Locate the cell with the specified text and output its (x, y) center coordinate. 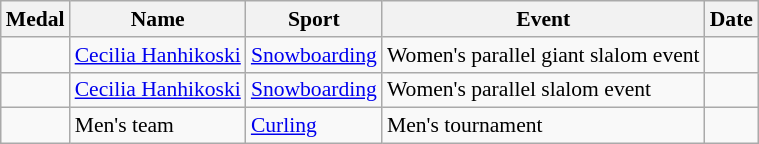
Women's parallel slalom event (544, 90)
Medal (36, 19)
Curling (314, 126)
Date (732, 19)
Men's team (158, 126)
Men's tournament (544, 126)
Event (544, 19)
Women's parallel giant slalom event (544, 55)
Name (158, 19)
Sport (314, 19)
